Locate the cell with the specified text and output its (X, Y) center coordinate. 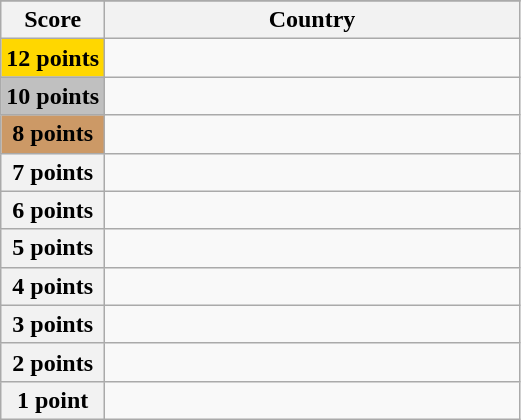
12 points (53, 58)
Country (312, 20)
3 points (53, 324)
1 point (53, 400)
7 points (53, 172)
4 points (53, 286)
6 points (53, 210)
Score (53, 20)
10 points (53, 96)
2 points (53, 362)
8 points (53, 134)
5 points (53, 248)
